Search for the cell housing the specified text and yield its [X, Y] center coordinate. 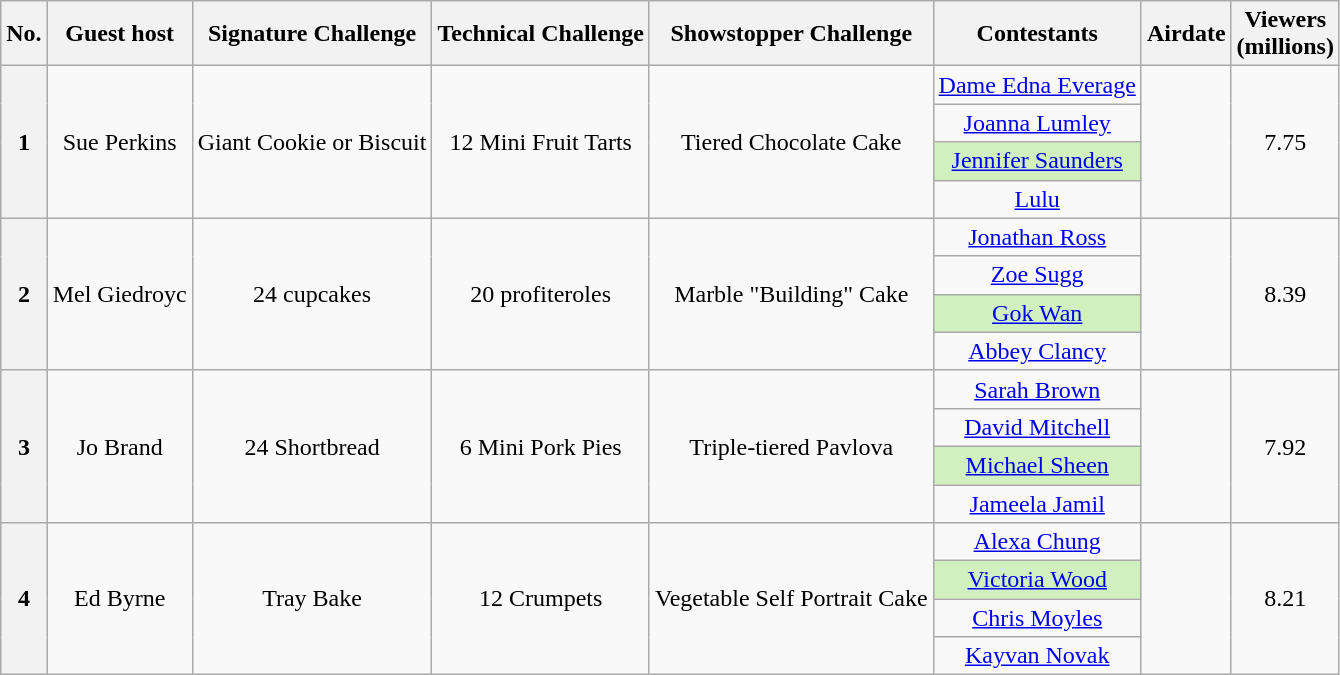
Jonathan Ross [1037, 237]
24 Shortbread [312, 446]
20 profiteroles [541, 294]
Airdate [1186, 34]
No. [24, 34]
Triple-tiered Pavlova [791, 446]
Victoria Wood [1037, 580]
12 Mini Fruit Tarts [541, 142]
Vegetable Self Portrait Cake [791, 599]
1 [24, 142]
Tray Bake [312, 599]
Chris Moyles [1037, 618]
Showstopper Challenge [791, 34]
Mel Giedroyc [120, 294]
Lulu [1037, 199]
Ed Byrne [120, 599]
David Mitchell [1037, 427]
Abbey Clancy [1037, 351]
4 [24, 599]
Gok Wan [1037, 313]
6 Mini Pork Pies [541, 446]
Kayvan Novak [1037, 656]
Giant Cookie or Biscuit [312, 142]
12 Crumpets [541, 599]
Zoe Sugg [1037, 275]
8.39 [1285, 294]
Dame Edna Everage [1037, 85]
Michael Sheen [1037, 465]
Sue Perkins [120, 142]
24 cupcakes [312, 294]
Jennifer Saunders [1037, 161]
Signature Challenge [312, 34]
3 [24, 446]
2 [24, 294]
Contestants [1037, 34]
Joanna Lumley [1037, 123]
Marble "Building" Cake [791, 294]
Alexa Chung [1037, 542]
8.21 [1285, 599]
Sarah Brown [1037, 389]
Jameela Jamil [1037, 503]
Jo Brand [120, 446]
7.92 [1285, 446]
7.75 [1285, 142]
Guest host [120, 34]
Technical Challenge [541, 34]
Viewers(millions) [1285, 34]
Tiered Chocolate Cake [791, 142]
